Extract the (X, Y) coordinate from the center of the cell holding the provided text.  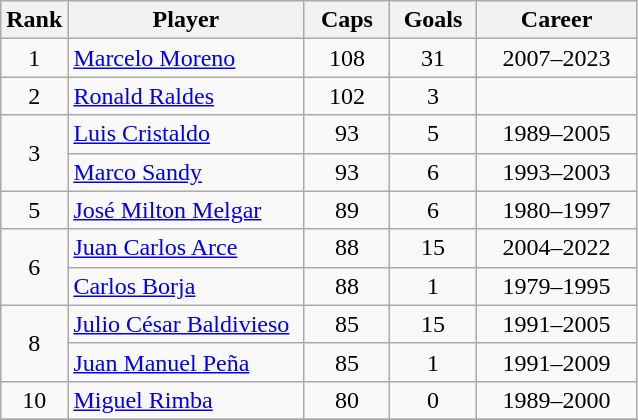
10 (34, 400)
1979–1995 (556, 286)
Marco Sandy (186, 172)
89 (347, 210)
1980–1997 (556, 210)
Carlos Borja (186, 286)
Ronald Raldes (186, 96)
1989–2000 (556, 400)
31 (433, 58)
Marcelo Moreno (186, 58)
2007–2023 (556, 58)
108 (347, 58)
1991–2005 (556, 324)
Career (556, 20)
2004–2022 (556, 248)
2 (34, 96)
Luis Cristaldo (186, 134)
Juan Manuel Peña (186, 362)
1993–2003 (556, 172)
0 (433, 400)
1991–2009 (556, 362)
102 (347, 96)
Julio César Baldivieso (186, 324)
Juan Carlos Arce (186, 248)
Goals (433, 20)
Caps (347, 20)
Miguel Rimba (186, 400)
José Milton Melgar (186, 210)
80 (347, 400)
Player (186, 20)
8 (34, 343)
Rank (34, 20)
1989–2005 (556, 134)
